From the cell containing the given text, extract its center point as [X, Y] coordinate. 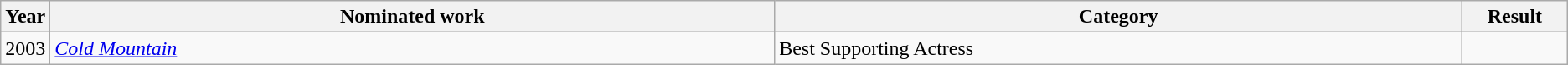
2003 [25, 48]
Category [1119, 17]
Year [25, 17]
Nominated work [412, 17]
Best Supporting Actress [1119, 48]
Cold Mountain [412, 48]
Result [1515, 17]
